Provide the [X, Y] coordinate of the cell's center where the given text is located.  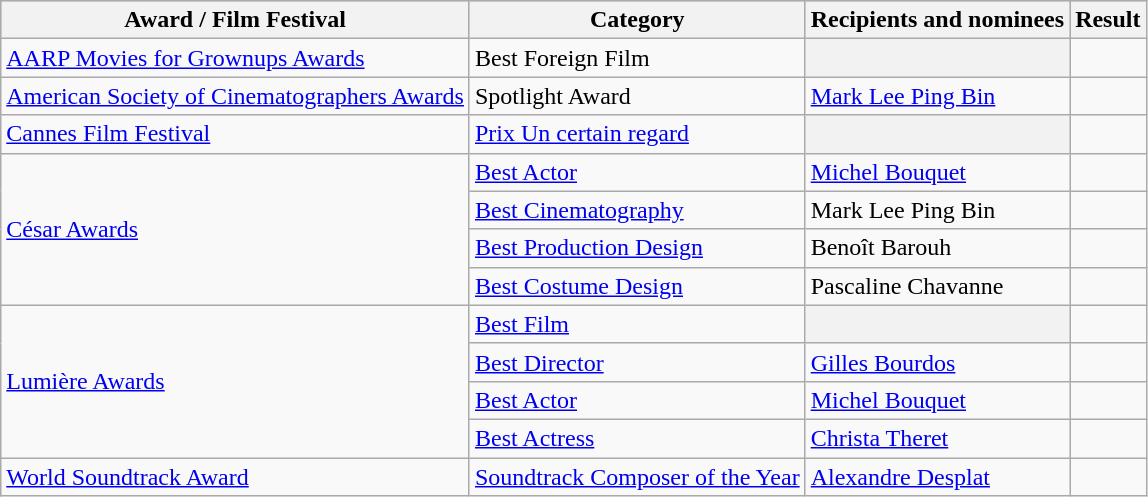
Award / Film Festival [236, 20]
World Soundtrack Award [236, 477]
César Awards [236, 229]
Best Cinematography [637, 210]
Soundtrack Composer of the Year [637, 477]
Prix Un certain regard [637, 134]
Best Foreign Film [637, 58]
Recipients and nominees [937, 20]
Best Director [637, 362]
Cannes Film Festival [236, 134]
Best Film [637, 324]
AARP Movies for Grownups Awards [236, 58]
American Society of Cinematographers Awards [236, 96]
Best Costume Design [637, 286]
Benoît Barouh [937, 248]
Best Actress [637, 438]
Result [1108, 20]
Gilles Bourdos [937, 362]
Best Production Design [637, 248]
Spotlight Award [637, 96]
Category [637, 20]
Lumière Awards [236, 381]
Alexandre Desplat [937, 477]
Pascaline Chavanne [937, 286]
Christa Theret [937, 438]
